Detect which cell encompasses the target text, then output its (X, Y) center coordinate. 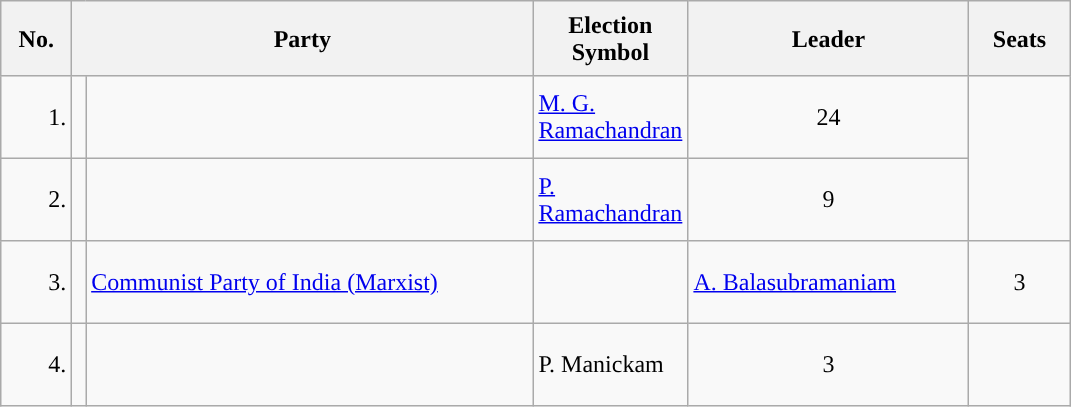
1. (36, 117)
24 (828, 117)
Seats (1020, 38)
Communist Party of India (Marxist) (310, 282)
Leader (828, 38)
Party (302, 38)
A. Balasubramaniam (828, 282)
2. (36, 199)
9 (828, 199)
P. Manickam (610, 364)
M. G. Ramachandran (610, 117)
P. Ramachandran (610, 199)
No. (36, 38)
Election Symbol (610, 38)
4. (36, 364)
3. (36, 282)
